Find where the given text appears and provide that cell's center as [X, Y] coordinate. 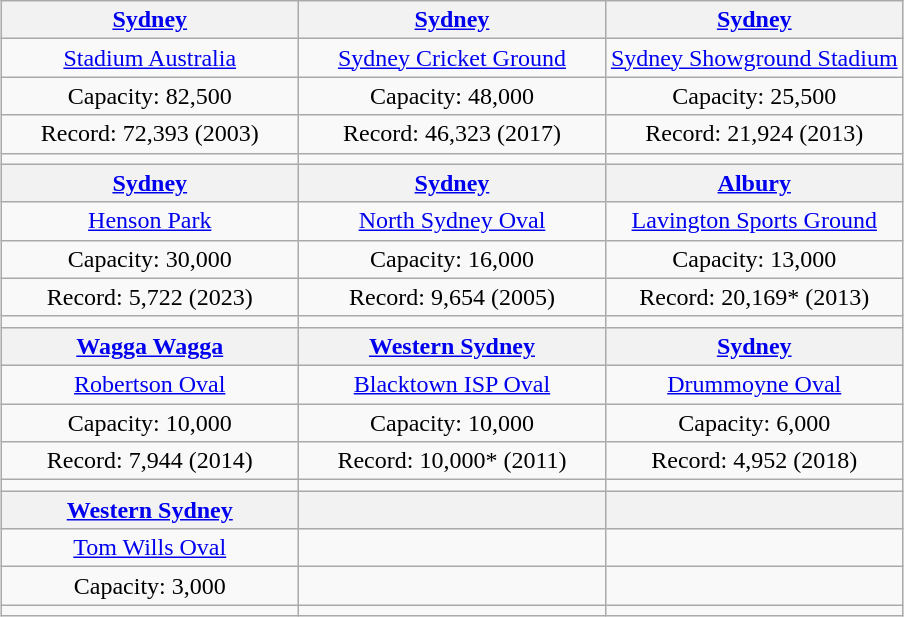
Capacity: 13,000 [754, 259]
Henson Park [150, 221]
Capacity: 48,000 [452, 96]
Record: 10,000* (2011) [452, 461]
Record: 21,924 (2013) [754, 134]
Robertson Oval [150, 384]
Sydney Showground Stadium [754, 58]
Capacity: 25,500 [754, 96]
Record: 9,654 (2005) [452, 297]
Lavington Sports Ground [754, 221]
North Sydney Oval [452, 221]
Drummoyne Oval [754, 384]
Record: 20,169* (2013) [754, 297]
Tom Wills Oval [150, 548]
Record: 7,944 (2014) [150, 461]
Albury [754, 183]
Record: 4,952 (2018) [754, 461]
Record: 46,323 (2017) [452, 134]
Capacity: 82,500 [150, 96]
Wagga Wagga [150, 346]
Stadium Australia [150, 58]
Capacity: 6,000 [754, 423]
Blacktown ISP Oval [452, 384]
Sydney Cricket Ground [452, 58]
Capacity: 16,000 [452, 259]
Capacity: 3,000 [150, 586]
Record: 5,722 (2023) [150, 297]
Record: 72,393 (2003) [150, 134]
Capacity: 30,000 [150, 259]
